Detect which cell encompasses the target text, then output its (X, Y) center coordinate. 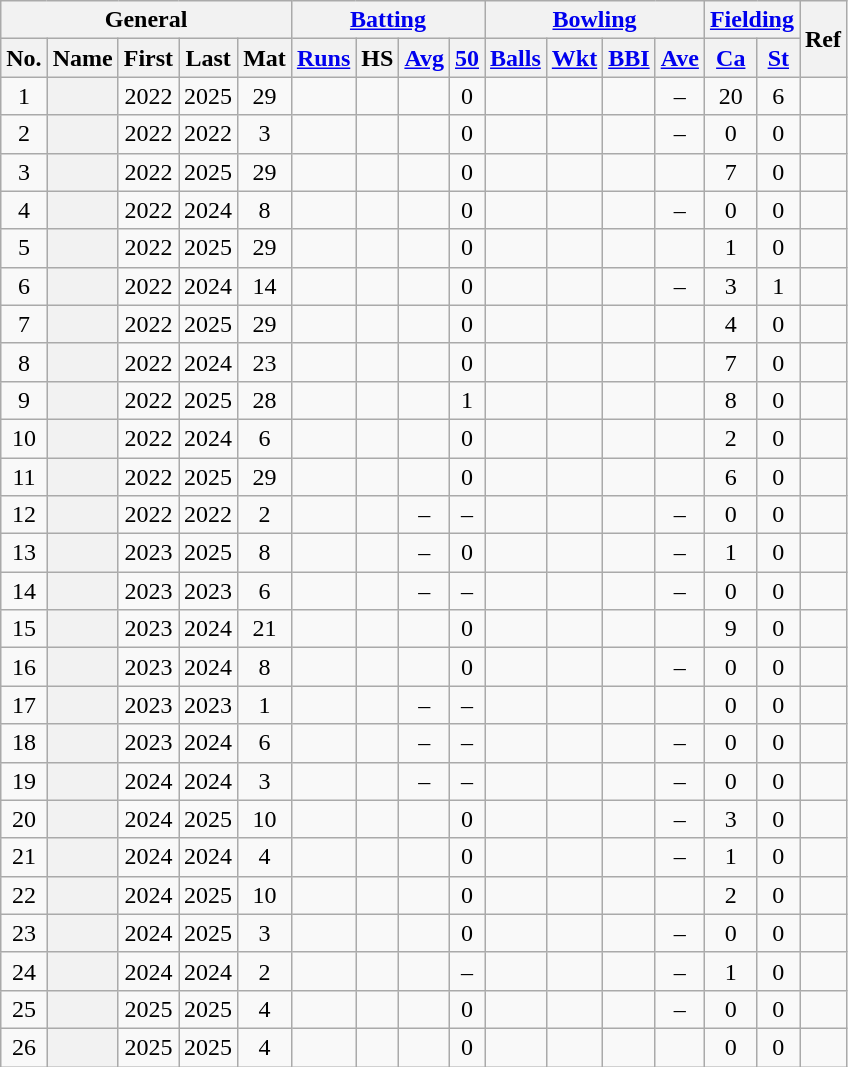
50 (466, 58)
Batting (388, 20)
5 (24, 248)
Name (82, 58)
Runs (323, 58)
HS (378, 58)
Ave (680, 58)
13 (24, 553)
18 (24, 743)
Balls (516, 58)
16 (24, 667)
24 (24, 971)
17 (24, 705)
No. (24, 58)
Wkt (574, 58)
BBI (629, 58)
11 (24, 477)
Avg (424, 58)
12 (24, 515)
General (146, 20)
Ca (730, 58)
First (148, 58)
25 (24, 1009)
Mat (265, 58)
Last (208, 58)
Bowling (595, 20)
Fielding (752, 20)
Ref (824, 39)
15 (24, 629)
19 (24, 781)
26 (24, 1047)
22 (24, 895)
28 (265, 400)
St (778, 58)
